Return [x, y] of the center of cell containing provided text 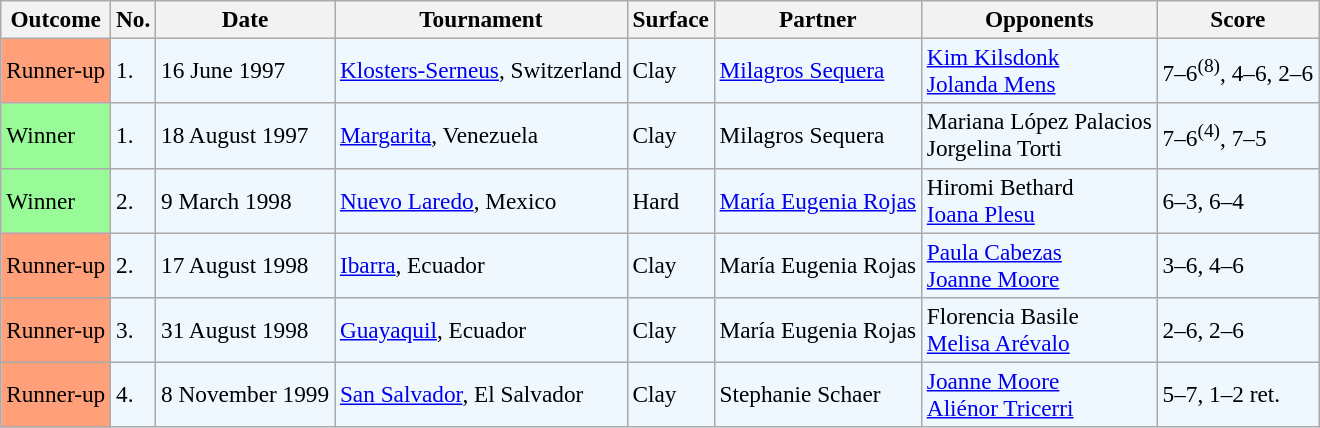
Paula Cabezas Joanne Moore [1039, 264]
Margarita, Venezuela [482, 136]
Score [1238, 19]
7–6(4), 7–5 [1238, 136]
Guayaquil, Ecuador [482, 330]
Hiromi Bethard Ioana Plesu [1039, 200]
Joanne Moore Aliénor Tricerri [1039, 394]
Tournament [482, 19]
31 August 1998 [246, 330]
Mariana López Palacios Jorgelina Torti [1039, 136]
Partner [818, 19]
5–7, 1–2 ret. [1238, 394]
18 August 1997 [246, 136]
Klosters-Serneus, Switzerland [482, 70]
16 June 1997 [246, 70]
Hard [670, 200]
9 March 1998 [246, 200]
San Salvador, El Salvador [482, 394]
4. [134, 394]
8 November 1999 [246, 394]
7–6(8), 4–6, 2–6 [1238, 70]
Opponents [1039, 19]
3–6, 4–6 [1238, 264]
2–6, 2–6 [1238, 330]
No. [134, 19]
Outcome [56, 19]
6–3, 6–4 [1238, 200]
Nuevo Laredo, Mexico [482, 200]
Ibarra, Ecuador [482, 264]
Kim Kilsdonk Jolanda Mens [1039, 70]
3. [134, 330]
17 August 1998 [246, 264]
Stephanie Schaer [818, 394]
Florencia Basile Melisa Arévalo [1039, 330]
Surface [670, 19]
Date [246, 19]
